Pinpoint the cell where the given text exists, returning its (X, Y) midpoint coordinate. 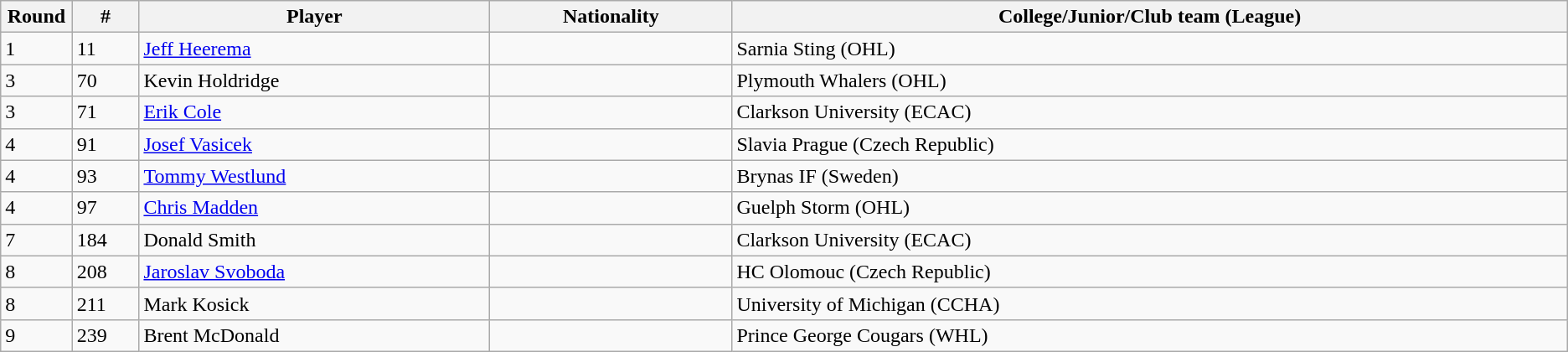
Guelph Storm (OHL) (1149, 208)
Chris Madden (315, 208)
Player (315, 17)
97 (106, 208)
91 (106, 144)
Nationality (611, 17)
9 (37, 335)
# (106, 17)
Erik Cole (315, 112)
Brent McDonald (315, 335)
Donald Smith (315, 240)
184 (106, 240)
HC Olomouc (Czech Republic) (1149, 272)
11 (106, 49)
Mark Kosick (315, 303)
7 (37, 240)
Jaroslav Svoboda (315, 272)
Plymouth Whalers (OHL) (1149, 80)
Brynas IF (Sweden) (1149, 176)
Jeff Heerema (315, 49)
Slavia Prague (Czech Republic) (1149, 144)
71 (106, 112)
Prince George Cougars (WHL) (1149, 335)
239 (106, 335)
College/Junior/Club team (League) (1149, 17)
Sarnia Sting (OHL) (1149, 49)
Round (37, 17)
211 (106, 303)
Josef Vasicek (315, 144)
1 (37, 49)
208 (106, 272)
70 (106, 80)
Tommy Westlund (315, 176)
University of Michigan (CCHA) (1149, 303)
Kevin Holdridge (315, 80)
93 (106, 176)
